Identify which cell holds the provided text, then report its [x, y] central coordinate. 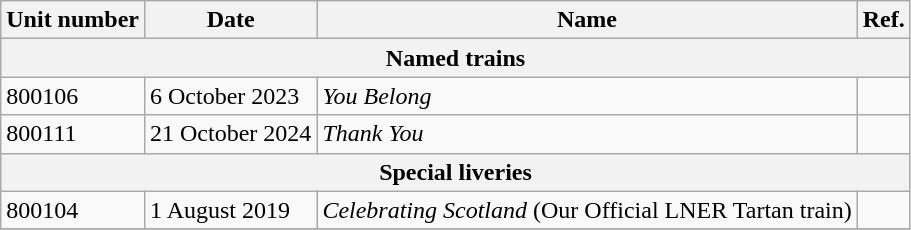
You Belong [587, 96]
800104 [73, 210]
Unit number [73, 20]
1 August 2019 [230, 210]
Celebrating Scotland (Our Official LNER Tartan train) [587, 210]
Ref. [884, 20]
Thank You [587, 134]
800111 [73, 134]
21 October 2024 [230, 134]
Named trains [456, 58]
Special liveries [456, 172]
800106 [73, 96]
6 October 2023 [230, 96]
Date [230, 20]
Name [587, 20]
